Locate the cell with the specified text and output its [X, Y] center coordinate. 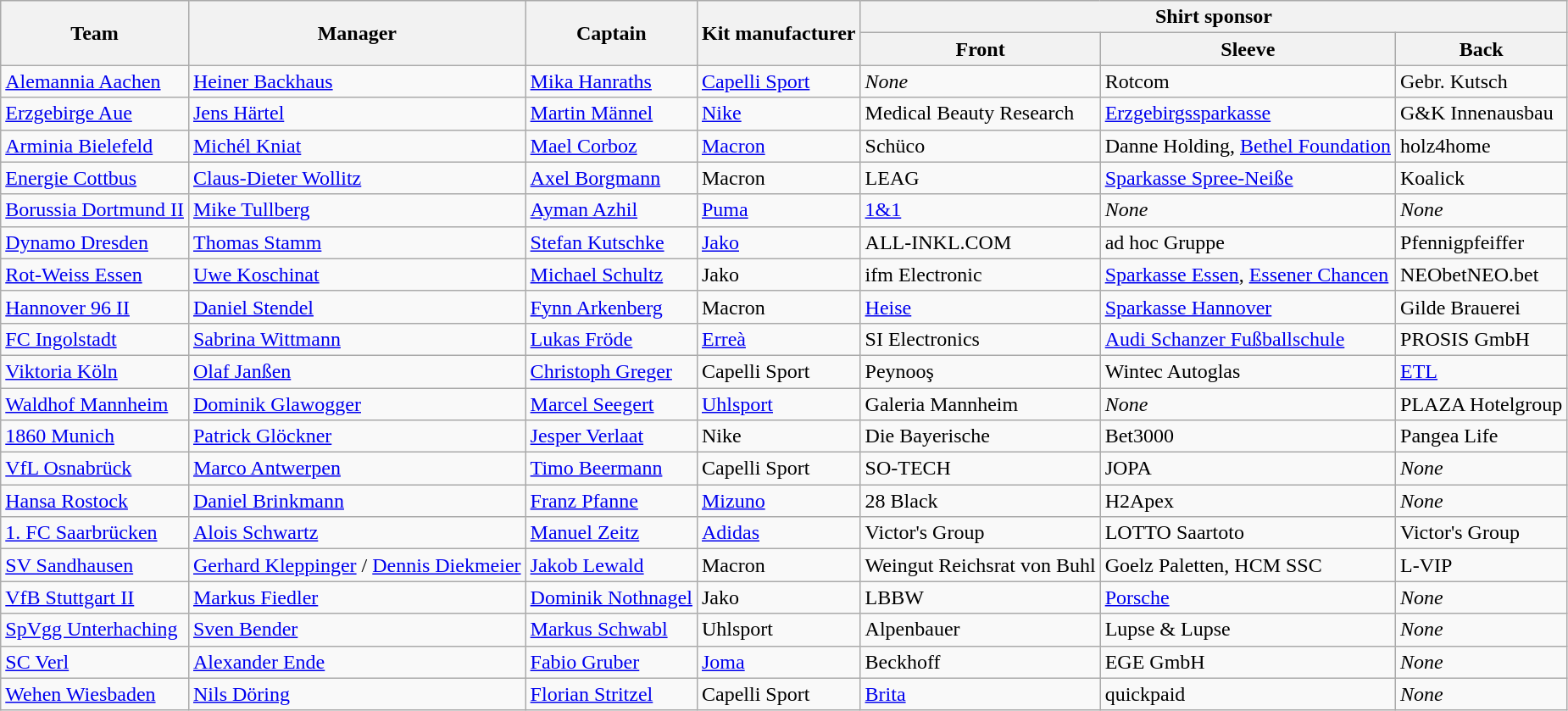
Michél Kniat [357, 146]
Uwe Koschinat [357, 275]
Waldhof Mannheim [95, 404]
EGE GmbH [1248, 662]
Erreà [778, 339]
Mika Hanraths [611, 81]
LBBW [980, 597]
Jesper Verlaat [611, 436]
Porsche [1248, 597]
1860 Munich [95, 436]
ad hoc Gruppe [1248, 242]
LOTTO Saartoto [1248, 533]
quickpaid [1248, 694]
Mael Corboz [611, 146]
Borussia Dortmund II [95, 210]
Arminia Bielefeld [95, 146]
Medical Beauty Research [980, 114]
Goelz Paletten, HCM SSC [1248, 565]
Gerhard Kleppinger / Dennis Diekmeier [357, 565]
PROSIS GmbH [1482, 339]
1&1 [980, 210]
Weingut Reichsrat von Buhl [980, 565]
Daniel Stendel [357, 307]
28 Black [980, 501]
Hannover 96 II [95, 307]
Adidas [778, 533]
Sabrina Wittmann [357, 339]
H2Apex [1248, 501]
Marco Antwerpen [357, 469]
1. FC Saarbrücken [95, 533]
Claus-Dieter Wollitz [357, 178]
Front [980, 49]
Sparkasse Spree-Neiße [1248, 178]
Fabio Gruber [611, 662]
Gilde Brauerei [1482, 307]
SO-TECH [980, 469]
Audi Schanzer Fußballschule [1248, 339]
JOPA [1248, 469]
FC Ingolstadt [95, 339]
Michael Schultz [611, 275]
Alemannia Aachen [95, 81]
Sven Bender [357, 630]
ALL-INKL.COM [980, 242]
Mike Tullberg [357, 210]
Rotcom [1248, 81]
Sparkasse Essen, Essener Chancen [1248, 275]
Jakob Lewald [611, 565]
Sparkasse Hannover [1248, 307]
Brita [980, 694]
Franz Pfanne [611, 501]
Beckhoff [980, 662]
Erzgebirgssparkasse [1248, 114]
Axel Borgmann [611, 178]
Markus Fiedler [357, 597]
Dynamo Dresden [95, 242]
Bet3000 [1248, 436]
Pfennigpfeiffer [1482, 242]
Marcel Seegert [611, 404]
LEAG [980, 178]
Fynn Arkenberg [611, 307]
Back [1482, 49]
Schüco [980, 146]
NEObetNEO.bet [1482, 275]
Martin Männel [611, 114]
Manuel Zeitz [611, 533]
SV Sandhausen [95, 565]
Manager [357, 33]
Thomas Stamm [357, 242]
Timo Beermann [611, 469]
Heise [980, 307]
Olaf Janßen [357, 371]
Sleeve [1248, 49]
SpVgg Unterhaching [95, 630]
Stefan Kutschke [611, 242]
Galeria Mannheim [980, 404]
Hansa Rostock [95, 501]
Energie Cottbus [95, 178]
L-VIP [1482, 565]
VfL Osnabrück [95, 469]
Jens Härtel [357, 114]
Wehen Wiesbaden [95, 694]
Shirt sponsor [1214, 17]
Puma [778, 210]
Markus Schwabl [611, 630]
Joma [778, 662]
Ayman Azhil [611, 210]
ifm Electronic [980, 275]
Captain [611, 33]
holz4home [1482, 146]
Alpenbauer [980, 630]
Koalick [1482, 178]
VfB Stuttgart II [95, 597]
Mizuno [778, 501]
Viktoria Köln [95, 371]
Lukas Fröde [611, 339]
Alexander Ende [357, 662]
Dominik Nothnagel [611, 597]
Pangea Life [1482, 436]
Daniel Brinkmann [357, 501]
Nils Döring [357, 694]
Gebr. Kutsch [1482, 81]
Christoph Greger [611, 371]
Patrick Glöckner [357, 436]
ETL [1482, 371]
Heiner Backhaus [357, 81]
Die Bayerische [980, 436]
SC Verl [95, 662]
Rot-Weiss Essen [95, 275]
Lupse & Lupse [1248, 630]
Team [95, 33]
Peynooş [980, 371]
PLAZA Hotelgroup [1482, 404]
Wintec Autoglas [1248, 371]
Florian Stritzel [611, 694]
Kit manufacturer [778, 33]
Danne Holding, Bethel Foundation [1248, 146]
G&K Innenausbau [1482, 114]
SI Electronics [980, 339]
Alois Schwartz [357, 533]
Erzgebirge Aue [95, 114]
Dominik Glawogger [357, 404]
